Provide the (X, Y) coordinate of the cell's center where the given text is located.  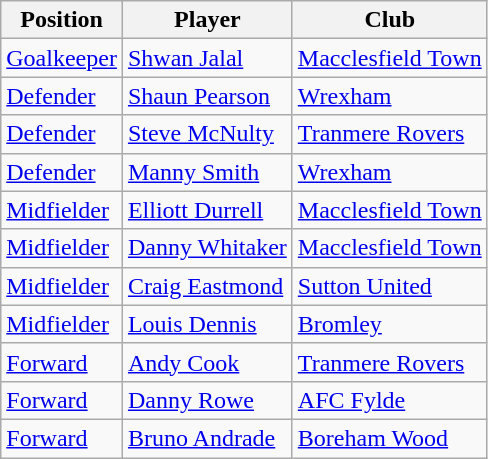
AFC Fylde (390, 400)
Shaun Pearson (207, 96)
Boreham Wood (390, 438)
Steve McNulty (207, 134)
Bruno Andrade (207, 438)
Craig Eastmond (207, 286)
Player (207, 20)
Club (390, 20)
Danny Whitaker (207, 248)
Danny Rowe (207, 400)
Manny Smith (207, 172)
Bromley (390, 324)
Sutton United (390, 286)
Position (62, 20)
Elliott Durrell (207, 210)
Andy Cook (207, 362)
Shwan Jalal (207, 58)
Louis Dennis (207, 324)
Goalkeeper (62, 58)
